Pinpoint the cell where the given text exists, returning its (x, y) midpoint coordinate. 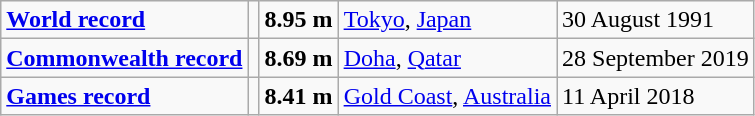
8.95 m (298, 20)
8.41 m (298, 96)
30 August 1991 (656, 20)
Tokyo, Japan (447, 20)
11 April 2018 (656, 96)
Games record (124, 96)
28 September 2019 (656, 58)
Gold Coast, Australia (447, 96)
Doha, Qatar (447, 58)
Commonwealth record (124, 58)
World record (124, 20)
8.69 m (298, 58)
